Return the (x, y) coordinate for the center point of the cell that contains the specified text.  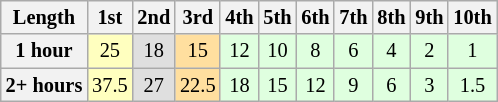
7th (353, 17)
1st (110, 17)
10th (472, 17)
3 (429, 85)
2 (429, 51)
1 (472, 51)
2nd (154, 17)
8 (315, 51)
37.5 (110, 85)
3rd (198, 17)
9 (353, 85)
2+ hours (44, 85)
9th (429, 17)
4th (239, 17)
10 (277, 51)
8th (391, 17)
1 hour (44, 51)
1.5 (472, 85)
Length (44, 17)
27 (154, 85)
5th (277, 17)
4 (391, 51)
22.5 (198, 85)
25 (110, 51)
6th (315, 17)
